Find where the given text appears and provide that cell's center as [X, Y] coordinate. 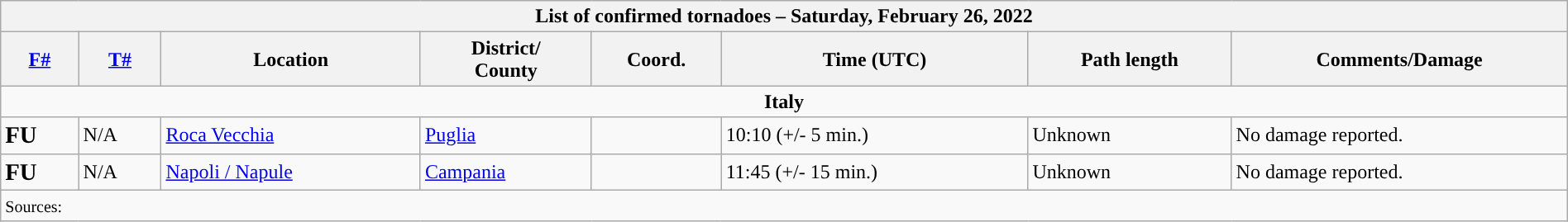
T# [120, 59]
11:45 (+/- 15 min.) [875, 172]
Puglia [506, 135]
List of confirmed tornadoes – Saturday, February 26, 2022 [784, 17]
Sources: [784, 205]
Campania [506, 172]
Napoli / Napule [291, 172]
Italy [784, 102]
Location [291, 59]
Coord. [657, 59]
10:10 (+/- 5 min.) [875, 135]
Comments/Damage [1399, 59]
Roca Vecchia [291, 135]
District/County [506, 59]
Time (UTC) [875, 59]
F# [40, 59]
Path length [1130, 59]
